Pinpoint the cell where the given text exists, returning its (x, y) midpoint coordinate. 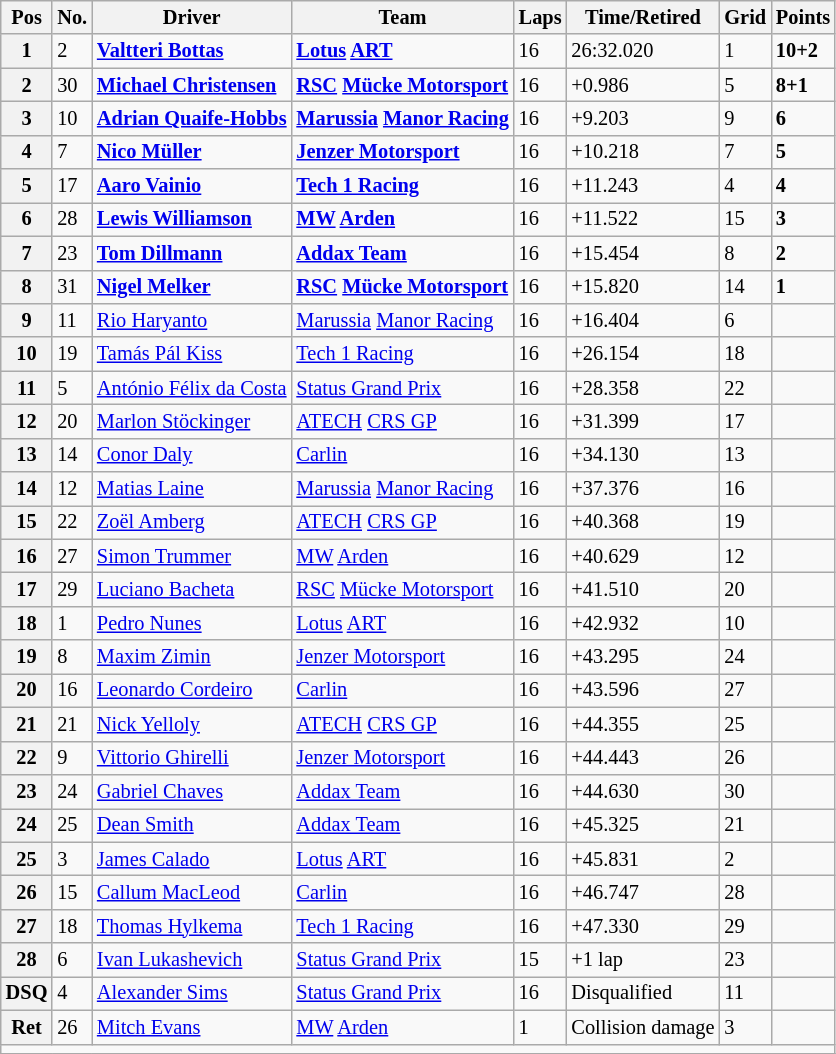
Laps (540, 17)
+31.399 (642, 421)
DSQ (27, 993)
James Calado (192, 859)
+11.522 (642, 219)
Driver (192, 17)
+43.295 (642, 657)
Zoël Amberg (192, 522)
Dean Smith (192, 825)
8+1 (803, 85)
+34.130 (642, 455)
+28.358 (642, 388)
Grid (745, 17)
+16.404 (642, 320)
Aaro Vainio (192, 186)
+40.368 (642, 522)
Lewis Williamson (192, 219)
Thomas Hylkema (192, 926)
Maxim Zimin (192, 657)
António Félix da Costa (192, 388)
Ret (27, 1027)
Pos (27, 17)
+10.218 (642, 152)
Time/Retired (642, 17)
+37.376 (642, 489)
Luciano Bacheta (192, 589)
Valtteri Bottas (192, 51)
+44.630 (642, 791)
+15.454 (642, 253)
+42.932 (642, 623)
No. (72, 17)
Adrian Quaife-Hobbs (192, 118)
Ivan Lukashevich (192, 960)
Leonardo Cordeiro (192, 690)
+11.243 (642, 186)
+45.831 (642, 859)
Mitch Evans (192, 1027)
+44.355 (642, 724)
Points (803, 17)
Alexander Sims (192, 993)
+47.330 (642, 926)
Tamás Pál Kiss (192, 354)
+45.325 (642, 825)
+9.203 (642, 118)
Michael Christensen (192, 85)
Disqualified (642, 993)
10+2 (803, 51)
+40.629 (642, 556)
+15.820 (642, 287)
Nick Yelloly (192, 724)
Gabriel Chaves (192, 791)
Rio Haryanto (192, 320)
+1 lap (642, 960)
26:32.020 (642, 51)
Matias Laine (192, 489)
Team (402, 17)
Conor Daly (192, 455)
+26.154 (642, 354)
+43.596 (642, 690)
+41.510 (642, 589)
Tom Dillmann (192, 253)
Nico Müller (192, 152)
Vittorio Ghirelli (192, 758)
Simon Trummer (192, 556)
+46.747 (642, 892)
+44.443 (642, 758)
Marlon Stöckinger (192, 421)
Callum MacLeod (192, 892)
Collision damage (642, 1027)
+0.986 (642, 85)
31 (72, 287)
Pedro Nunes (192, 623)
Nigel Melker (192, 287)
